For the text-containing cell, return its midpoint in [x, y] coordinate format. 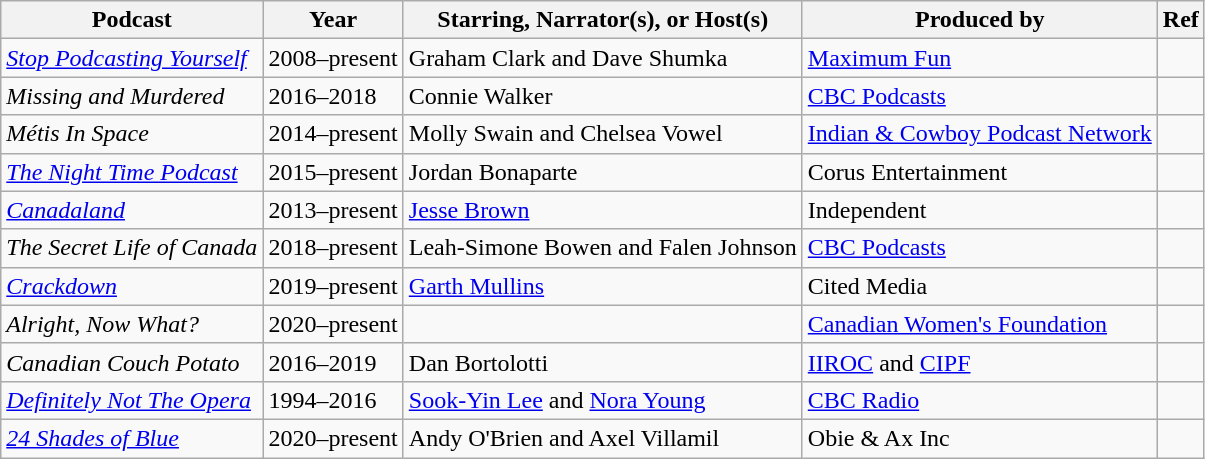
Canadian Couch Potato [132, 362]
Produced by [980, 20]
24 Shades of Blue [132, 438]
Sook-Yin Lee and Nora Young [602, 400]
2008–present [333, 58]
IIROC and CIPF [980, 362]
Obie & Ax Inc [980, 438]
2015–present [333, 172]
Molly Swain and Chelsea Vowel [602, 134]
Definitely Not The Opera [132, 400]
2014–present [333, 134]
Jordan Bonaparte [602, 172]
2013–present [333, 210]
2019–present [333, 286]
Jesse Brown [602, 210]
Dan Bortolotti [602, 362]
Métis In Space [132, 134]
Podcast [132, 20]
2018–present [333, 248]
Alright, Now What? [132, 324]
1994–2016 [333, 400]
Garth Mullins [602, 286]
Connie Walker [602, 96]
2016–2018 [333, 96]
Year [333, 20]
Graham Clark and Dave Shumka [602, 58]
Leah-Simone Bowen and Falen Johnson [602, 248]
Canadaland [132, 210]
The Secret Life of Canada [132, 248]
Maximum Fun [980, 58]
Ref [1180, 20]
The Night Time Podcast [132, 172]
2016–2019 [333, 362]
Andy O'Brien and Axel Villamil [602, 438]
Indian & Cowboy Podcast Network [980, 134]
Independent [980, 210]
Starring, Narrator(s), or Host(s) [602, 20]
Cited Media [980, 286]
Corus Entertainment [980, 172]
Missing and Murdered [132, 96]
Crackdown [132, 286]
CBC Radio [980, 400]
Stop Podcasting Yourself [132, 58]
Canadian Women's Foundation [980, 324]
